For the text-containing cell, return its midpoint in [x, y] coordinate format. 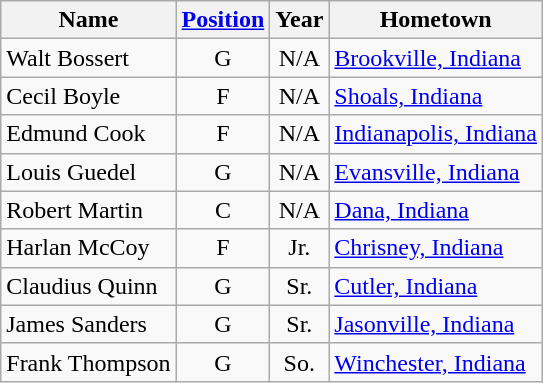
Claudius Quinn [88, 286]
Year [300, 20]
Position [223, 20]
Frank Thompson [88, 362]
Harlan McCoy [88, 248]
Evansville, Indiana [436, 172]
Chrisney, Indiana [436, 248]
Cutler, Indiana [436, 286]
Edmund Cook [88, 134]
Cecil Boyle [88, 96]
Jr. [300, 248]
Walt Bossert [88, 58]
Winchester, Indiana [436, 362]
Robert Martin [88, 210]
Jasonville, Indiana [436, 324]
C [223, 210]
Name [88, 20]
Shoals, Indiana [436, 96]
So. [300, 362]
Indianapolis, Indiana [436, 134]
Dana, Indiana [436, 210]
Louis Guedel [88, 172]
Brookville, Indiana [436, 58]
James Sanders [88, 324]
Hometown [436, 20]
